Output the (X, Y) coordinate of the center of the cell containing the given text.  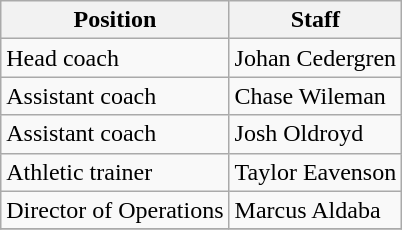
Marcus Aldaba (316, 210)
Position (115, 20)
Josh Oldroyd (316, 134)
Athletic trainer (115, 172)
Chase Wileman (316, 96)
Staff (316, 20)
Director of Operations (115, 210)
Head coach (115, 58)
Taylor Eavenson (316, 172)
Johan Cedergren (316, 58)
